Detect which cell encompasses the target text, then output its [X, Y] center coordinate. 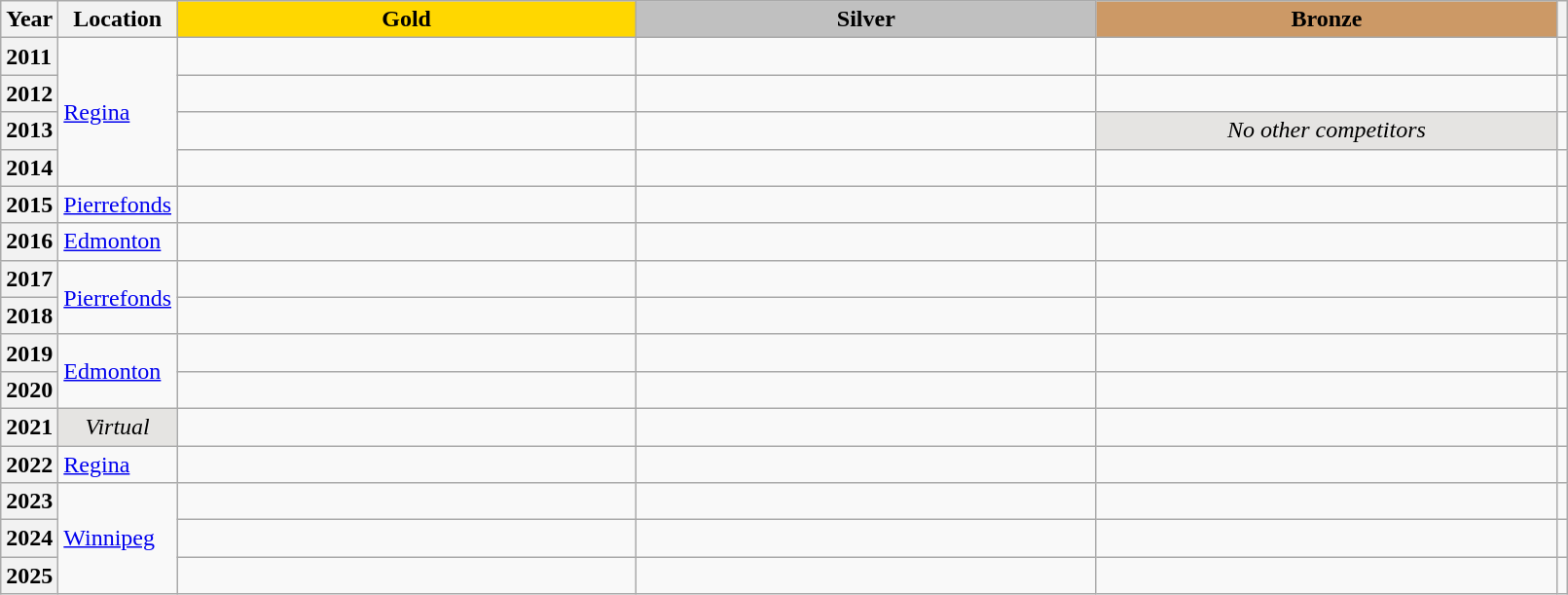
Winnipeg [118, 539]
2021 [29, 427]
2015 [29, 205]
No other competitors [1327, 130]
2018 [29, 316]
Location [118, 19]
2025 [29, 576]
Year [29, 19]
2016 [29, 242]
2017 [29, 279]
2014 [29, 167]
Virtual [118, 427]
2023 [29, 502]
2011 [29, 56]
Bronze [1327, 19]
2013 [29, 130]
Silver [866, 19]
Gold [407, 19]
2020 [29, 390]
2024 [29, 539]
2012 [29, 93]
2019 [29, 353]
2022 [29, 465]
